Locate the cell with the specified text and output its (x, y) center coordinate. 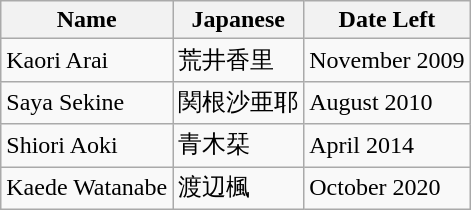
青木栞 (238, 146)
荒井香里 (238, 60)
Shiori Aoki (87, 146)
Kaori Arai (87, 60)
Name (87, 20)
Saya Sekine (87, 102)
Date Left (387, 20)
November 2009 (387, 60)
関根沙亜耶 (238, 102)
Kaede Watanabe (87, 188)
October 2020 (387, 188)
April 2014 (387, 146)
Japanese (238, 20)
August 2010 (387, 102)
渡辺楓 (238, 188)
